Output the (X, Y) coordinate of the center of the cell containing the given text.  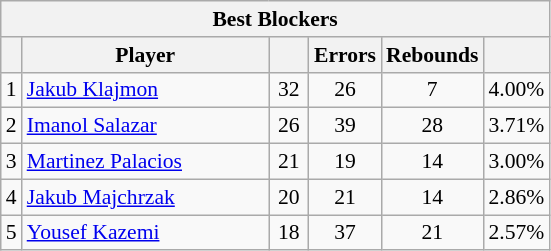
37 (345, 233)
2.57% (517, 233)
18 (289, 233)
Martinez Palacios (146, 162)
7 (432, 90)
Imanol Salazar (146, 126)
28 (432, 126)
32 (289, 90)
2.86% (517, 197)
Rebounds (432, 55)
2 (12, 126)
Errors (345, 55)
4.00% (517, 90)
Jakub Majchrzak (146, 197)
19 (345, 162)
Jakub Klajmon (146, 90)
39 (345, 126)
Yousef Kazemi (146, 233)
Best Blockers (276, 19)
3.71% (517, 126)
20 (289, 197)
4 (12, 197)
Player (146, 55)
1 (12, 90)
3.00% (517, 162)
5 (12, 233)
3 (12, 162)
